Identify which cell holds the provided text, then report its (X, Y) central coordinate. 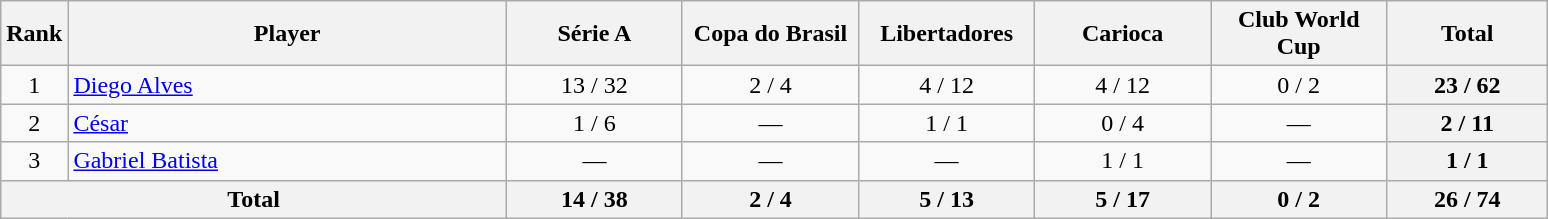
Libertadores (947, 34)
Player (288, 34)
Série A (594, 34)
0 / 4 (1123, 123)
Carioca (1123, 34)
Diego Alves (288, 85)
Gabriel Batista (288, 161)
1 / 6 (594, 123)
2 (34, 123)
2 / 11 (1468, 123)
Copa do Brasil (770, 34)
14 / 38 (594, 199)
3 (34, 161)
13 / 32 (594, 85)
23 / 62 (1468, 85)
1 (34, 85)
5 / 13 (947, 199)
5 / 17 (1123, 199)
Club World Cup (1299, 34)
César (288, 123)
Rank (34, 34)
26 / 74 (1468, 199)
